Identify which cell holds the provided text, then report its [x, y] central coordinate. 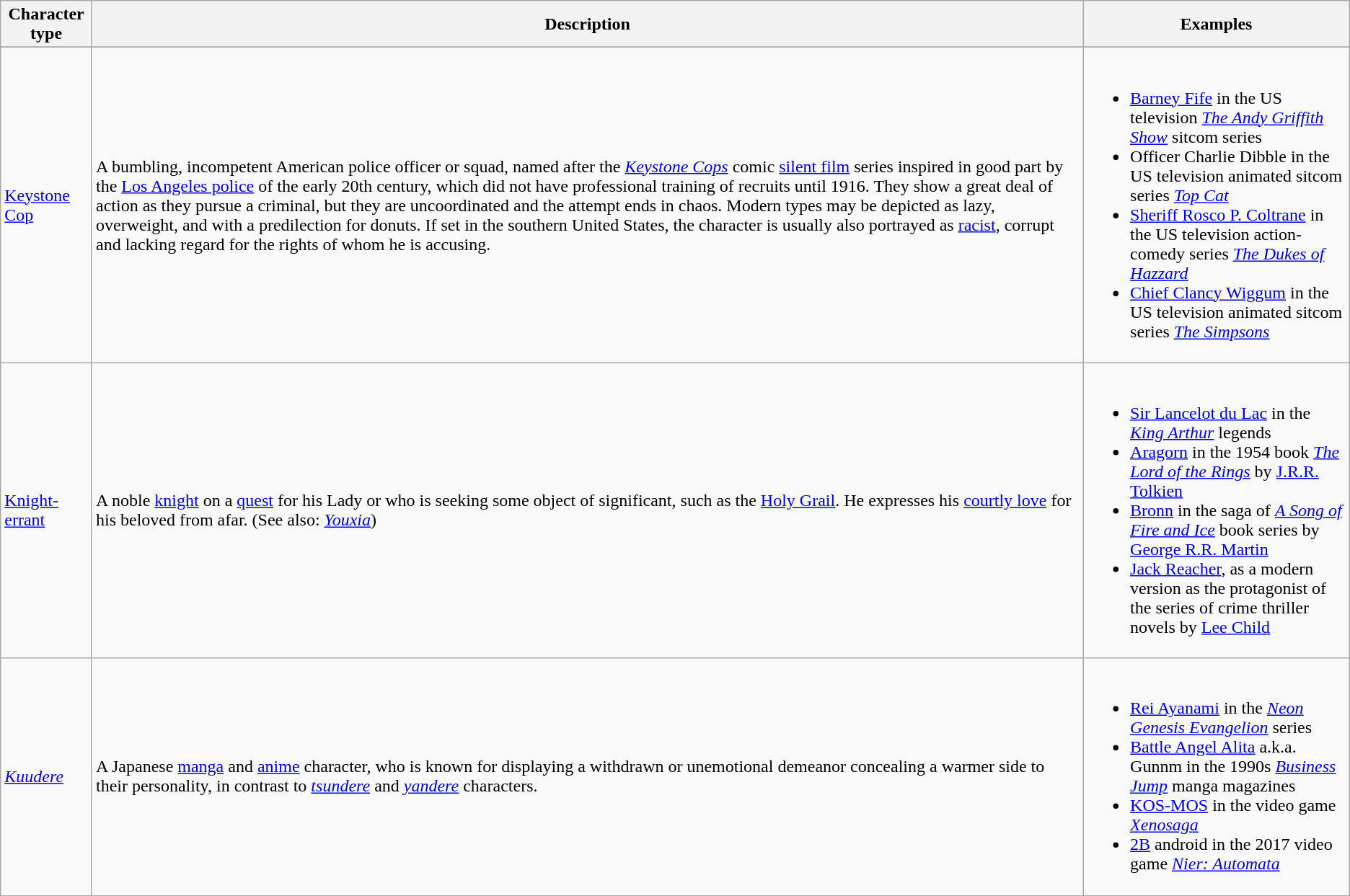
Keystone Cop [46, 205]
Description [587, 25]
Examples [1217, 25]
Knight-errant [46, 510]
Character type [46, 25]
Kuudere [46, 777]
